Find where the given text appears and provide that cell's center as (x, y) coordinate. 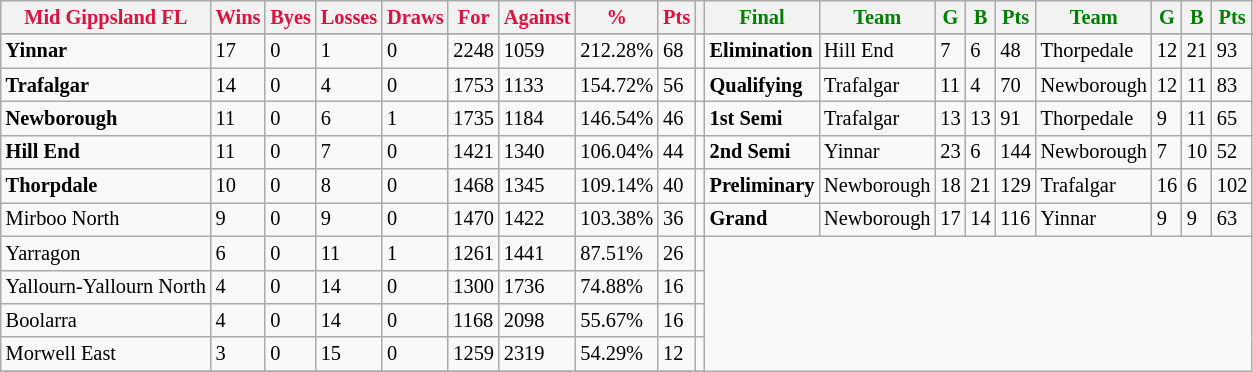
212.28% (616, 51)
91 (1015, 118)
146.54% (616, 118)
1468 (473, 186)
1300 (473, 287)
36 (676, 219)
1259 (473, 354)
Thorpdale (106, 186)
93 (1232, 51)
1736 (538, 287)
Mid Gippsland FL (106, 17)
Losses (349, 17)
Yarragon (106, 253)
2098 (538, 320)
1441 (538, 253)
68 (676, 51)
54.29% (616, 354)
48 (1015, 51)
Preliminary (762, 186)
144 (1015, 152)
46 (676, 118)
44 (676, 152)
Boolarra (106, 320)
1133 (538, 85)
1345 (538, 186)
15 (349, 354)
109.14% (616, 186)
Mirboo North (106, 219)
129 (1015, 186)
1st Semi (762, 118)
For (473, 17)
56 (676, 85)
Elimination (762, 51)
1421 (473, 152)
40 (676, 186)
% (616, 17)
26 (676, 253)
Draws (415, 17)
2nd Semi (762, 152)
Morwell East (106, 354)
Final (762, 17)
116 (1015, 219)
1340 (538, 152)
1168 (473, 320)
3 (238, 354)
2319 (538, 354)
Wins (238, 17)
8 (349, 186)
1470 (473, 219)
87.51% (616, 253)
83 (1232, 85)
Qualifying (762, 85)
102 (1232, 186)
63 (1232, 219)
1059 (538, 51)
74.88% (616, 287)
1261 (473, 253)
103.38% (616, 219)
154.72% (616, 85)
65 (1232, 118)
70 (1015, 85)
Yallourn-Yallourn North (106, 287)
Against (538, 17)
Byes (290, 17)
1422 (538, 219)
Grand (762, 219)
1735 (473, 118)
23 (950, 152)
1184 (538, 118)
106.04% (616, 152)
2248 (473, 51)
52 (1232, 152)
18 (950, 186)
1753 (473, 85)
55.67% (616, 320)
